Extract the [X, Y] coordinate from the center of the cell holding the provided text.  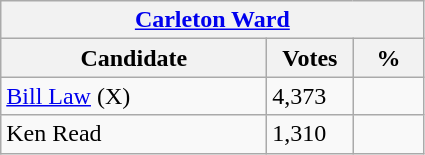
Bill Law (X) [134, 96]
1,310 [310, 134]
Candidate [134, 58]
% [388, 58]
4,373 [310, 96]
Carleton Ward [212, 20]
Ken Read [134, 134]
Votes [310, 58]
